Identify which cell holds the provided text, then report its (x, y) central coordinate. 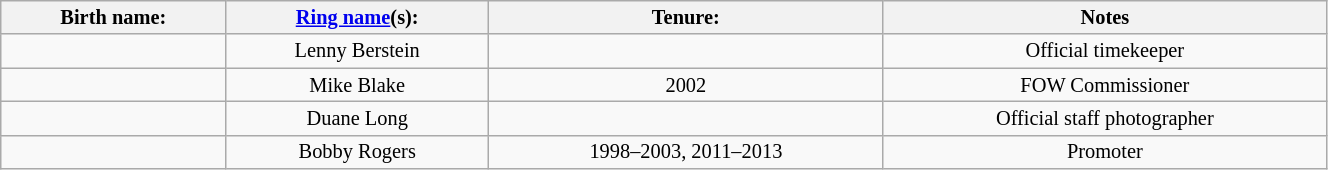
Promoter (1104, 152)
1998–2003, 2011–2013 (686, 152)
Bobby Rogers (358, 152)
Tenure: (686, 17)
Lenny Berstein (358, 51)
Notes (1104, 17)
Official staff photographer (1104, 118)
FOW Commissioner (1104, 85)
2002 (686, 85)
Birth name: (114, 17)
Official timekeeper (1104, 51)
Ring name(s): (358, 17)
Mike Blake (358, 85)
Duane Long (358, 118)
